Pinpoint the cell where the given text exists, returning its (X, Y) midpoint coordinate. 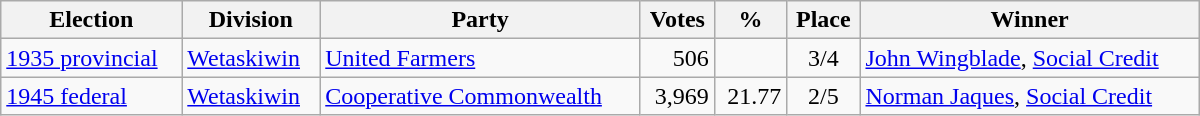
Party (480, 20)
Division (251, 20)
3/4 (824, 58)
1945 federal (92, 96)
United Farmers (480, 58)
3,969 (677, 96)
John Wingblade, Social Credit (1030, 58)
Winner (1030, 20)
Election (92, 20)
2/5 (824, 96)
Cooperative Commonwealth (480, 96)
% (750, 20)
21.77 (750, 96)
Votes (677, 20)
506 (677, 58)
Place (824, 20)
Norman Jaques, Social Credit (1030, 96)
1935 provincial (92, 58)
